Detect which cell encompasses the target text, then output its [x, y] center coordinate. 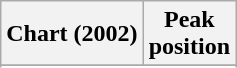
Chart (2002) [72, 34]
Peakposition [189, 34]
